Detect which cell encompasses the target text, then output its (x, y) center coordinate. 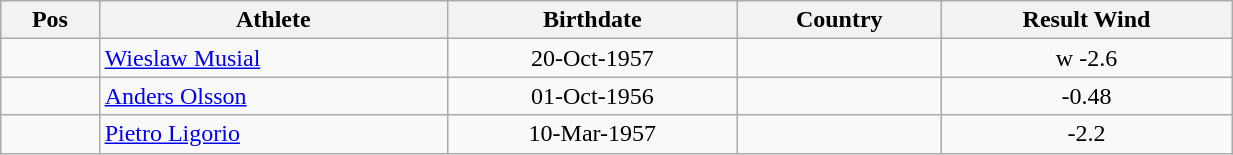
Result Wind (1086, 20)
-2.2 (1086, 134)
Anders Olsson (273, 96)
10-Mar-1957 (593, 134)
01-Oct-1956 (593, 96)
Athlete (273, 20)
Birthdate (593, 20)
Pos (50, 20)
Wieslaw Musial (273, 58)
Country (839, 20)
20-Oct-1957 (593, 58)
w -2.6 (1086, 58)
Pietro Ligorio (273, 134)
-0.48 (1086, 96)
